Provide the [X, Y] coordinate of the cell's center where the given text is located.  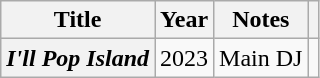
Title [78, 20]
I'll Pop Island [78, 58]
Main DJ [261, 58]
Year [184, 20]
Notes [261, 20]
2023 [184, 58]
